Find where the given text appears and provide that cell's center as (x, y) coordinate. 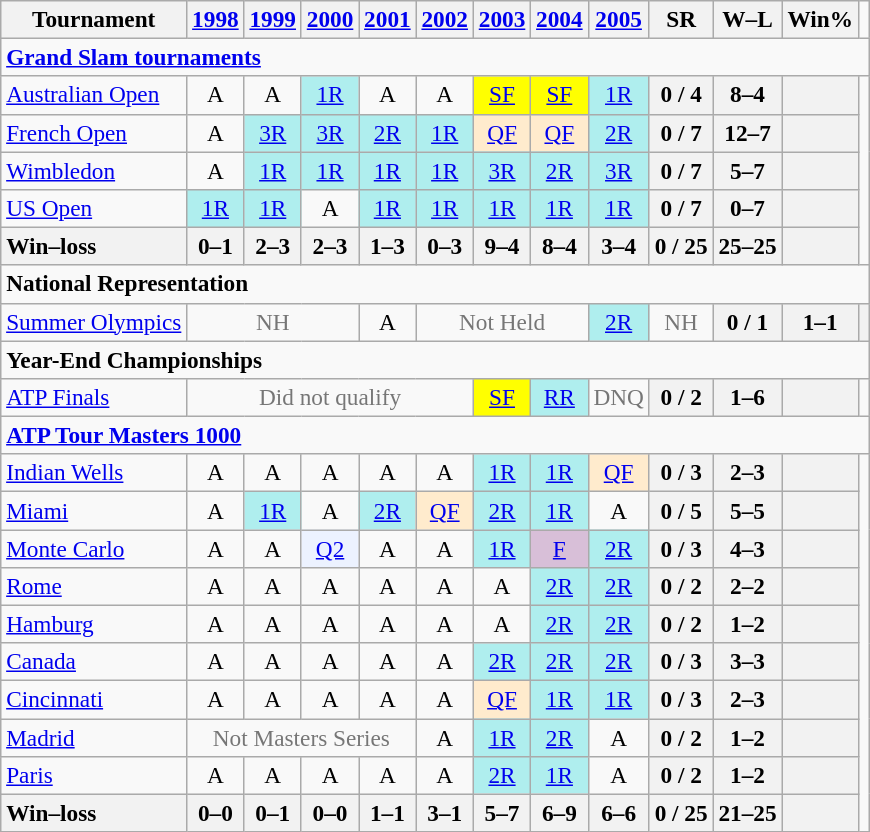
4–3 (748, 548)
2000 (330, 19)
ATP Tour Masters 1000 (435, 435)
2001 (388, 19)
Tournament (94, 19)
0 / 5 (681, 510)
Madrid (94, 737)
Did not qualify (330, 397)
Rome (94, 586)
Q2 (330, 548)
5–5 (748, 510)
Australian Open (94, 95)
25–25 (748, 246)
Grand Slam tournaments (435, 57)
Paris (94, 775)
2004 (560, 19)
2005 (618, 19)
3–1 (444, 813)
12–7 (748, 133)
9–4 (502, 246)
2–2 (748, 586)
1999 (272, 19)
2002 (444, 19)
Canada (94, 662)
1–3 (388, 246)
Miami (94, 510)
0 / 1 (748, 322)
Cincinnati (94, 699)
0–3 (444, 246)
Not Masters Series (302, 737)
French Open (94, 133)
2003 (502, 19)
US Open (94, 208)
Summer Olympics (94, 322)
1–6 (748, 397)
0–7 (748, 208)
F (560, 548)
DNQ (618, 397)
ATP Finals (94, 397)
Indian Wells (94, 473)
1998 (216, 19)
3–4 (618, 246)
Year-End Championships (435, 359)
Wimbledon (94, 170)
Win% (820, 19)
6–9 (560, 813)
3–3 (748, 662)
SR (681, 19)
RR (560, 397)
National Representation (435, 284)
Monte Carlo (94, 548)
6–6 (618, 813)
21–25 (748, 813)
Not Held (502, 322)
W–L (748, 19)
Hamburg (94, 624)
0 / 4 (681, 95)
